Determine the (x, y) coordinate at the center of the cell enclosing the given text.  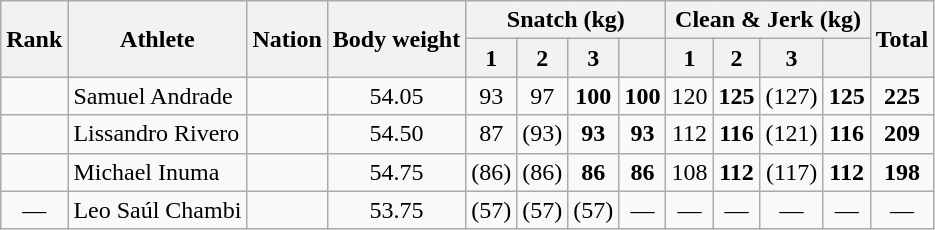
(117) (792, 172)
(127) (792, 96)
(121) (792, 134)
Snatch (kg) (566, 20)
Athlete (158, 39)
Rank (34, 39)
(93) (542, 134)
Total (902, 39)
Clean & Jerk (kg) (768, 20)
97 (542, 96)
Samuel Andrade (158, 96)
54.50 (396, 134)
108 (690, 172)
Nation (287, 39)
54.75 (396, 172)
198 (902, 172)
54.05 (396, 96)
Michael Inuma (158, 172)
Body weight (396, 39)
209 (902, 134)
Leo Saúl Chambi (158, 210)
225 (902, 96)
Lissandro Rivero (158, 134)
53.75 (396, 210)
120 (690, 96)
87 (492, 134)
